Pinpoint the cell where the given text exists, returning its (x, y) midpoint coordinate. 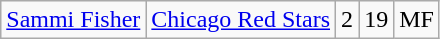
Chicago Red Stars (241, 20)
Sammi Fisher (74, 20)
MF (417, 20)
2 (348, 20)
19 (376, 20)
